Find where the given text appears and provide that cell's center as (x, y) coordinate. 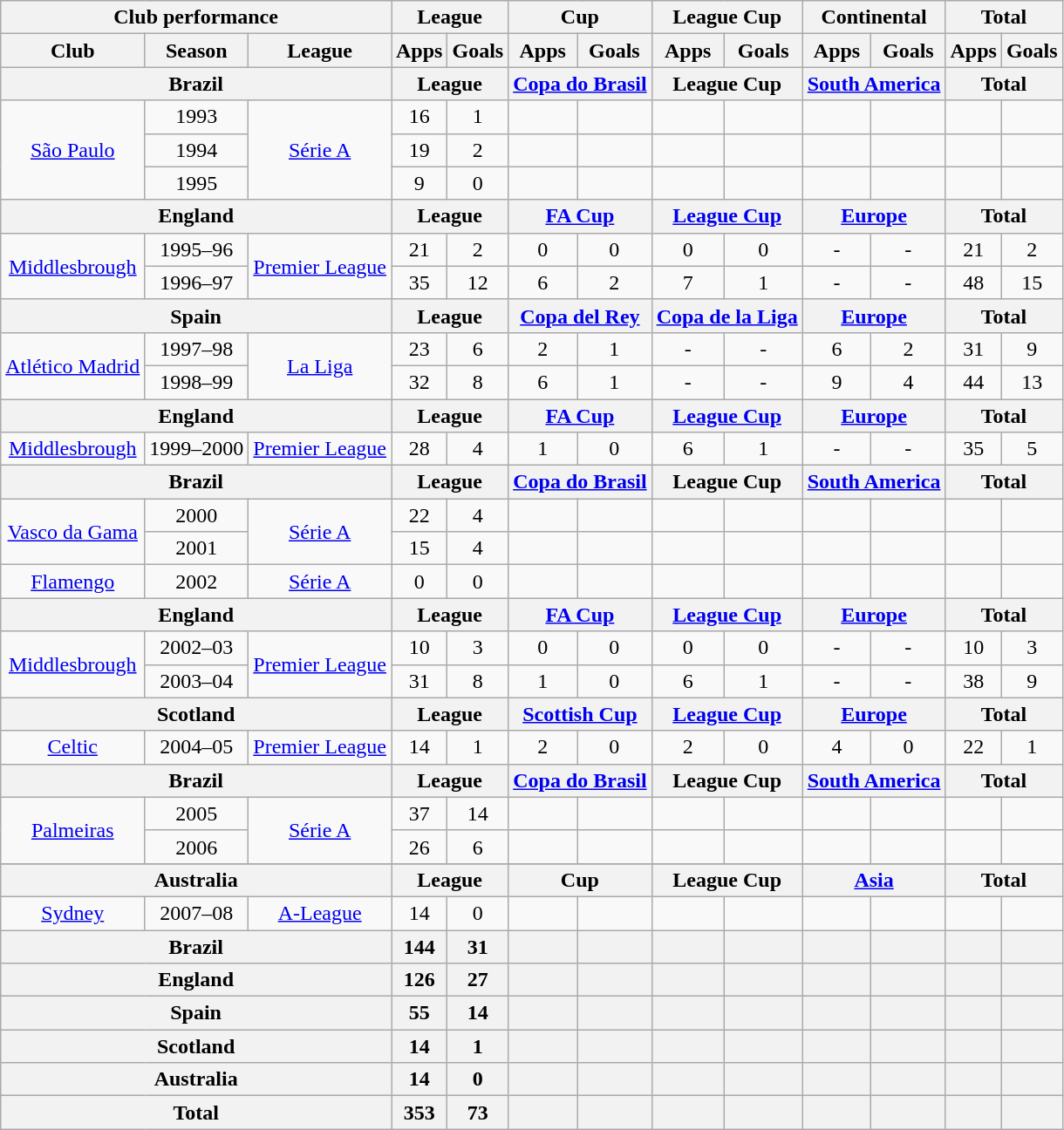
2002 (197, 582)
2006 (197, 847)
5 (1032, 449)
44 (973, 382)
55 (419, 1013)
126 (419, 980)
1997–98 (197, 349)
26 (419, 847)
1993 (197, 117)
1995–96 (197, 249)
1995 (197, 183)
Copa del Rey (580, 316)
2007–08 (197, 913)
La Liga (320, 365)
13 (1032, 382)
7 (687, 282)
1998–99 (197, 382)
28 (419, 449)
353 (419, 1113)
23 (419, 349)
1999–2000 (197, 449)
32 (419, 382)
48 (973, 282)
Scottish Cup (580, 714)
19 (419, 150)
1994 (197, 150)
Vasco da Gama (73, 532)
Asia (874, 880)
Palmeiras (73, 830)
Club performance (196, 17)
12 (478, 282)
2000 (197, 515)
144 (419, 946)
37 (419, 813)
2004–05 (197, 747)
Copa de la Liga (727, 316)
São Paulo (73, 150)
16 (419, 117)
27 (478, 980)
73 (478, 1113)
Atlético Madrid (73, 365)
38 (973, 681)
Club (73, 51)
Flamengo (73, 582)
Continental (874, 17)
Sydney (73, 913)
2001 (197, 548)
2003–04 (197, 681)
2002–03 (197, 648)
1996–97 (197, 282)
Season (197, 51)
2005 (197, 813)
Celtic (73, 747)
A-League (320, 913)
